Return [X, Y] of the center of cell containing provided text 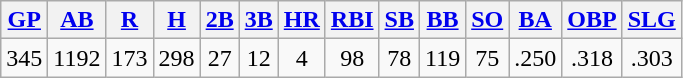
.318 [592, 58]
AB [77, 20]
BA [536, 20]
4 [302, 58]
.250 [536, 58]
298 [176, 58]
27 [220, 58]
OBP [592, 20]
78 [399, 58]
98 [352, 58]
1192 [77, 58]
3B [258, 20]
HR [302, 20]
H [176, 20]
119 [442, 58]
2B [220, 20]
R [130, 20]
.303 [652, 58]
BB [442, 20]
SLG [652, 20]
173 [130, 58]
SO [488, 20]
345 [24, 58]
RBI [352, 20]
75 [488, 58]
12 [258, 58]
SB [399, 20]
GP [24, 20]
